Locate the cell with the specified text and output its [X, Y] center coordinate. 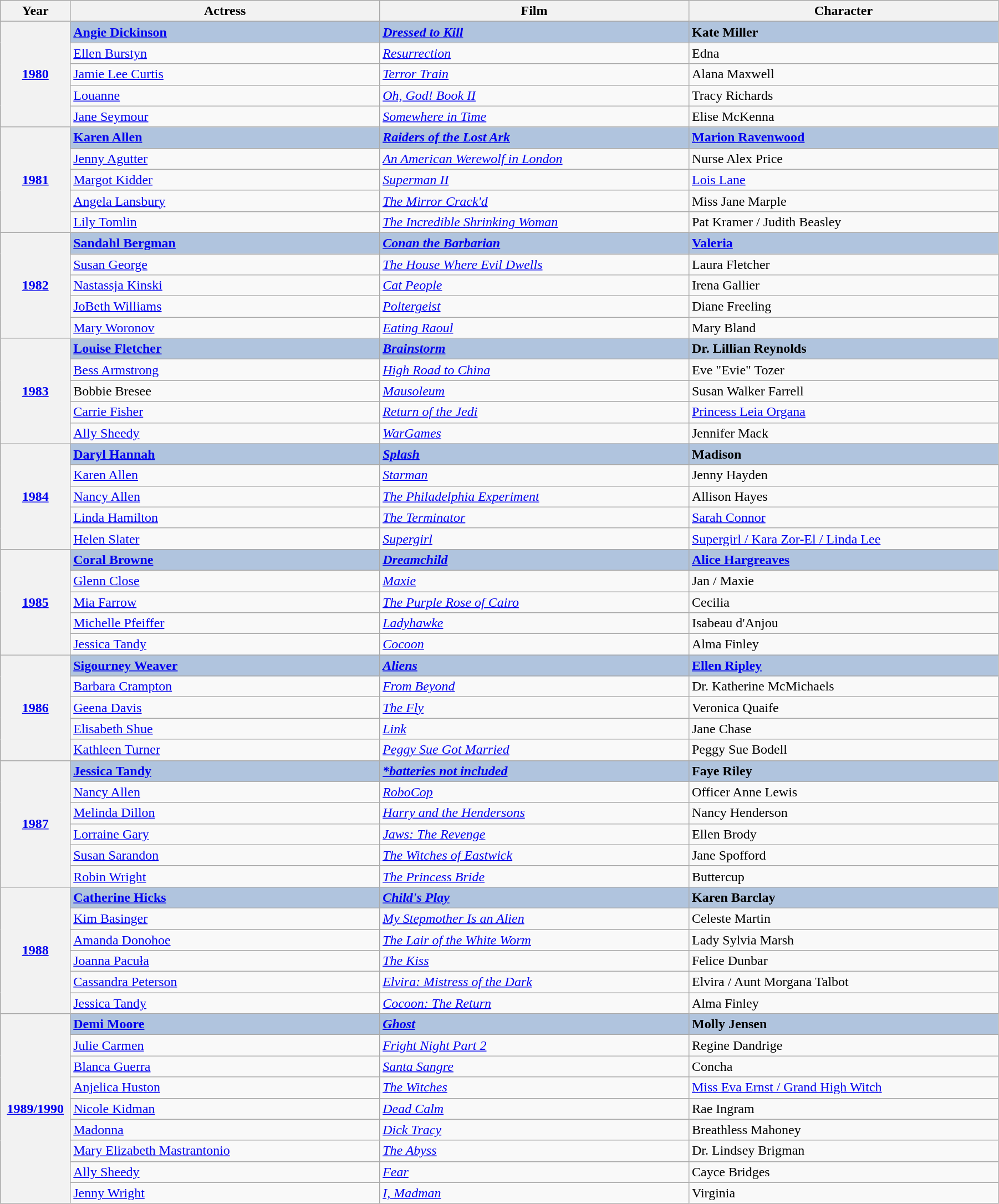
The Mirror Crack'd [534, 201]
Aliens [534, 665]
Supergirl / Kara Zor-El / Linda Lee [843, 539]
JoBeth Williams [225, 307]
Valeria [843, 243]
Oh, God! Book II [534, 95]
Jamie Lee Curtis [225, 74]
Tracy Richards [843, 95]
Cocoon [534, 644]
Sandahl Bergman [225, 243]
Peggy Sue Bodell [843, 750]
Jaws: The Revenge [534, 834]
Dead Calm [534, 1109]
Cocoon: The Return [534, 1003]
RoboCop [534, 792]
Elvira: Mistress of the Dark [534, 982]
Fear [534, 1172]
Mary Bland [843, 328]
Mary Woronov [225, 328]
Coral Browne [225, 560]
Year [35, 11]
Madonna [225, 1130]
Buttercup [843, 876]
Child's Play [534, 897]
1987 [35, 824]
Elise McKenna [843, 116]
Linda Hamilton [225, 517]
Michelle Pfeiffer [225, 623]
Ghost [534, 1024]
Cayce Bridges [843, 1172]
Diane Freeling [843, 307]
Geena Davis [225, 708]
1986 [35, 708]
Dick Tracy [534, 1130]
Miss Eva Ernst / Grand High Witch [843, 1088]
Susan George [225, 265]
Elisabeth Shue [225, 729]
Louise Fletcher [225, 349]
Blanca Guerra [225, 1066]
Ladyhawke [534, 623]
Splash [534, 454]
The Incredible Shrinking Woman [534, 222]
The Kiss [534, 961]
Marion Ravenwood [843, 138]
Faye Riley [843, 771]
Jenny Wright [225, 1193]
Ellen Ripley [843, 665]
1985 [35, 602]
My Stepmother Is an Alien [534, 918]
Nastassja Kinski [225, 286]
Daryl Hannah [225, 454]
Kathleen Turner [225, 750]
Mia Farrow [225, 602]
Demi Moore [225, 1024]
Conan the Barbarian [534, 243]
The Witches [534, 1088]
The Abyss [534, 1151]
From Beyond [534, 687]
Nurse Alex Price [843, 159]
Mary Elizabeth Mastrantonio [225, 1151]
Harry and the Hendersons [534, 813]
Laura Fletcher [843, 265]
Cat People [534, 286]
Poltergeist [534, 307]
Ellen Brody [843, 834]
Glenn Close [225, 581]
High Road to China [534, 370]
The House Where Evil Dwells [534, 265]
The Princess Bride [534, 876]
Jennifer Mack [843, 433]
Nicole Kidman [225, 1109]
Bess Armstrong [225, 370]
Angela Lansbury [225, 201]
The Witches of Eastwick [534, 855]
Cassandra Peterson [225, 982]
Return of the Jedi [534, 412]
Cecilia [843, 602]
Mausoleum [534, 391]
Irena Gallier [843, 286]
Lily Tomlin [225, 222]
Molly Jensen [843, 1024]
Carrie Fisher [225, 412]
Dressed to Kill [534, 32]
Virginia [843, 1193]
Edna [843, 53]
Character [843, 11]
Eve "Evie" Tozer [843, 370]
Felice Dunbar [843, 961]
Alana Maxwell [843, 74]
Elvira / Aunt Morgana Talbot [843, 982]
Bobbie Bresee [225, 391]
Karen Barclay [843, 897]
Anjelica Huston [225, 1088]
Concha [843, 1066]
An American Werewolf in London [534, 159]
Louanne [225, 95]
The Purple Rose of Cairo [534, 602]
The Fly [534, 708]
Rae Ingram [843, 1109]
Dr. Lindsey Brigman [843, 1151]
Somewhere in Time [534, 116]
Robin Wright [225, 876]
Jane Seymour [225, 116]
Regine Dandrige [843, 1045]
Terror Train [534, 74]
Lady Sylvia Marsh [843, 940]
Dr. Katherine McMichaels [843, 687]
The Lair of the White Worm [534, 940]
1980 [35, 74]
Breathless Mahoney [843, 1130]
The Terminator [534, 517]
Superman II [534, 180]
Isabeau d'Anjou [843, 623]
Sigourney Weaver [225, 665]
Alice Hargreaves [843, 560]
Amanda Donohoe [225, 940]
The Philadelphia Experiment [534, 496]
Kate Miller [843, 32]
Eating Raoul [534, 328]
Maxie [534, 581]
*batteries not included [534, 771]
Veronica Quaife [843, 708]
Lorraine Gary [225, 834]
Actress [225, 11]
Dreamchild [534, 560]
Princess Leia Organa [843, 412]
Dr. Lillian Reynolds [843, 349]
Resurrection [534, 53]
1984 [35, 496]
Susan Sarandon [225, 855]
WarGames [534, 433]
Jenny Agutter [225, 159]
Jenny Hayden [843, 475]
Allison Hayes [843, 496]
Lois Lane [843, 180]
Madison [843, 454]
Susan Walker Farrell [843, 391]
1983 [35, 391]
Jan / Maxie [843, 581]
1982 [35, 285]
Barbara Crampton [225, 687]
Jane Spofford [843, 855]
1988 [35, 950]
Ellen Burstyn [225, 53]
Pat Kramer / Judith Beasley [843, 222]
Miss Jane Marple [843, 201]
Link [534, 729]
Peggy Sue Got Married [534, 750]
1981 [35, 180]
Officer Anne Lewis [843, 792]
Kim Basinger [225, 918]
Melinda Dillon [225, 813]
1989/1990 [35, 1109]
Supergirl [534, 539]
Santa Sangre [534, 1066]
Joanna Pacuła [225, 961]
Angie Dickinson [225, 32]
Starman [534, 475]
Brainstorm [534, 349]
Fright Night Part 2 [534, 1045]
Margot Kidder [225, 180]
Jane Chase [843, 729]
Helen Slater [225, 539]
Raiders of the Lost Ark [534, 138]
Celeste Martin [843, 918]
Nancy Henderson [843, 813]
I, Madman [534, 1193]
Catherine Hicks [225, 897]
Julie Carmen [225, 1045]
Film [534, 11]
Sarah Connor [843, 517]
